Pinpoint the cell where the given text exists, returning its [x, y] midpoint coordinate. 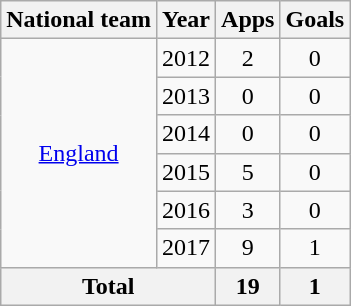
3 [248, 210]
National team [79, 20]
19 [248, 286]
2016 [186, 210]
2 [248, 58]
2013 [186, 96]
5 [248, 172]
2012 [186, 58]
Apps [248, 20]
Total [108, 286]
2017 [186, 248]
2014 [186, 134]
9 [248, 248]
England [79, 153]
Year [186, 20]
2015 [186, 172]
Goals [315, 20]
